From the cell containing the given text, extract its center point as (X, Y) coordinate. 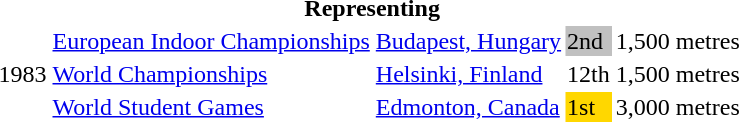
World Championships (211, 74)
1st (589, 107)
European Indoor Championships (211, 41)
Helsinki, Finland (468, 74)
2nd (589, 41)
Budapest, Hungary (468, 41)
World Student Games (211, 107)
12th (589, 74)
Edmonton, Canada (468, 107)
